Detect which cell encompasses the target text, then output its (x, y) center coordinate. 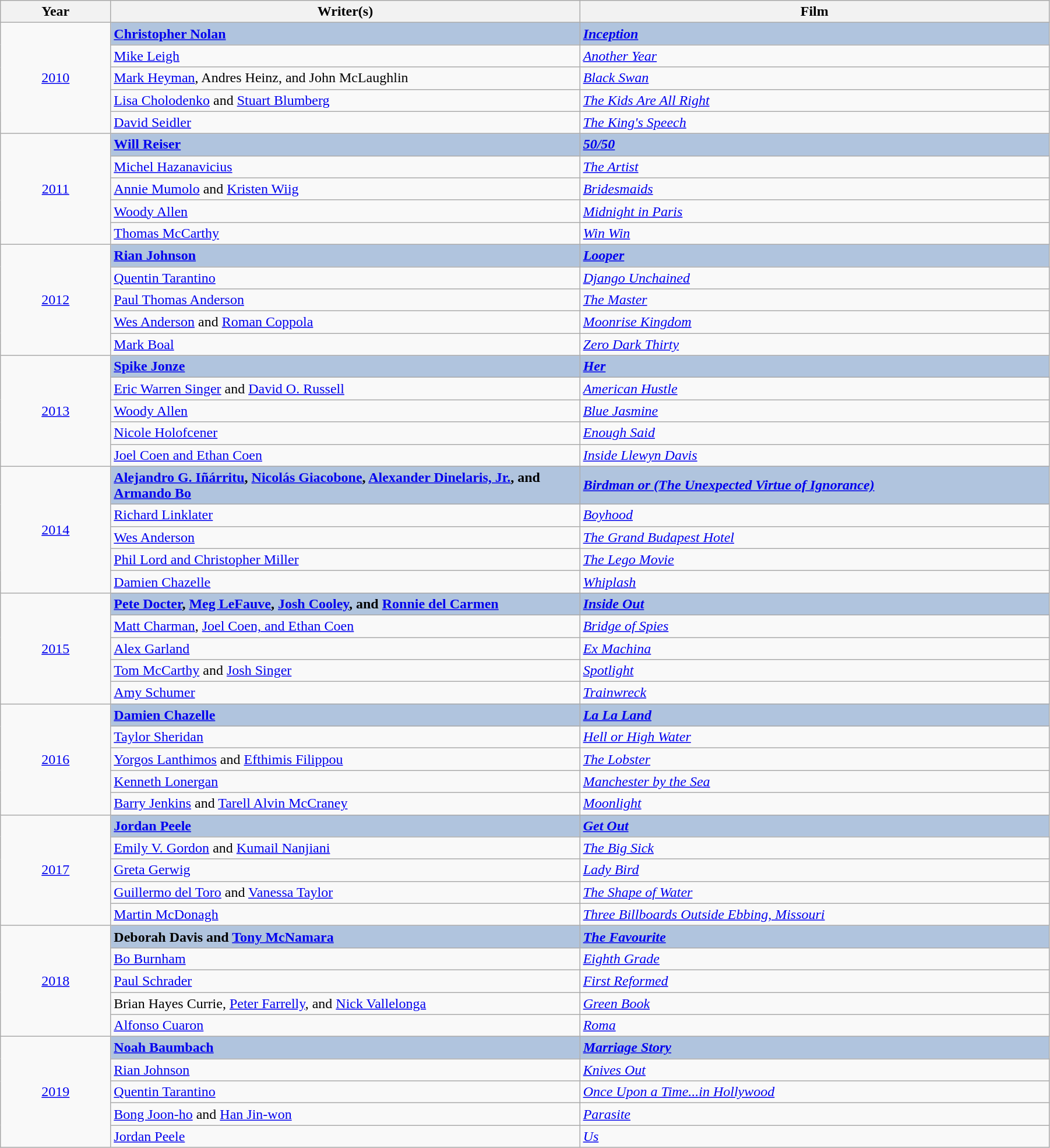
Lady Bird (815, 870)
Spotlight (815, 671)
Alejandro G. Iñárritu, Nicolás Giacobone, Alexander Dinelaris, Jr., and Armando Bo (345, 485)
The Lego Movie (815, 559)
The Master (815, 300)
50/50 (815, 145)
Paul Thomas Anderson (345, 300)
Moonlight (815, 804)
Us (815, 1136)
Zero Dark Thirty (815, 344)
Black Swan (815, 78)
Knives Out (815, 1070)
Annie Mumolo and Kristen Wiig (345, 189)
Taylor Sheridan (345, 737)
Writer(s) (345, 12)
Hell or High Water (815, 737)
Trainwreck (815, 693)
Manchester by the Sea (815, 781)
Django Unchained (815, 278)
Wes Anderson and Roman Coppola (345, 322)
Bo Burnham (345, 959)
The Big Sick (815, 848)
Marriage Story (815, 1048)
Tom McCarthy and Josh Singer (345, 671)
Christopher Nolan (345, 34)
Alex Garland (345, 649)
Pete Docter, Meg LeFauve, Josh Cooley, and Ronnie del Carmen (345, 604)
Bridge of Spies (815, 626)
The Grand Budapest Hotel (815, 537)
Enough Said (815, 433)
Inside Out (815, 604)
Moonrise Kingdom (815, 322)
Barry Jenkins and Tarell Alvin McCraney (345, 804)
Inside Llewyn Davis (815, 455)
Looper (815, 255)
Birdman or (The Unexpected Virtue of Ignorance) (815, 485)
Yorgos Lanthimos and Efthimis Filippou (345, 759)
Another Year (815, 56)
Alfonso Cuaron (345, 1026)
Wes Anderson (345, 537)
Guillermo del Toro and Vanessa Taylor (345, 892)
Greta Gerwig (345, 870)
Spike Jonze (345, 367)
American Hustle (815, 389)
Three Billboards Outside Ebbing, Missouri (815, 914)
2012 (56, 300)
Bridesmaids (815, 189)
Blue Jasmine (815, 411)
Thomas McCarthy (345, 233)
Emily V. Gordon and Kumail Nanjiani (345, 848)
Paul Schrader (345, 981)
Inception (815, 34)
2011 (56, 189)
Richard Linklater (345, 515)
Matt Charman, Joel Coen, and Ethan Coen (345, 626)
Year (56, 12)
2019 (56, 1092)
Kenneth Lonergan (345, 781)
Brian Hayes Currie, Peter Farrelly, and Nick Vallelonga (345, 1003)
La La Land (815, 715)
Midnight in Paris (815, 211)
Bong Joon-ho and Han Jin-won (345, 1114)
The Artist (815, 167)
David Seidler (345, 122)
Her (815, 367)
2018 (56, 981)
Eighth Grade (815, 959)
The Favourite (815, 936)
2016 (56, 759)
Martin McDonagh (345, 914)
Mark Heyman, Andres Heinz, and John McLaughlin (345, 78)
The Shape of Water (815, 892)
2013 (56, 411)
Green Book (815, 1003)
Joel Coen and Ethan Coen (345, 455)
Boyhood (815, 515)
Phil Lord and Christopher Miller (345, 559)
Lisa Cholodenko and Stuart Blumberg (345, 100)
Deborah Davis and Tony McNamara (345, 936)
Parasite (815, 1114)
Mark Boal (345, 344)
Eric Warren Singer and David O. Russell (345, 389)
The King's Speech (815, 122)
Get Out (815, 826)
The Lobster (815, 759)
Michel Hazanavicius (345, 167)
Ex Machina (815, 649)
Win Win (815, 233)
Amy Schumer (345, 693)
Whiplash (815, 582)
2015 (56, 648)
2014 (56, 529)
Noah Baumbach (345, 1048)
Nicole Holofcener (345, 433)
Will Reiser (345, 145)
The Kids Are All Right (815, 100)
Once Upon a Time...in Hollywood (815, 1092)
First Reformed (815, 981)
Film (815, 12)
2017 (56, 870)
Mike Leigh (345, 56)
2010 (56, 78)
Roma (815, 1026)
